Output the [x, y] coordinate of the center of the cell containing the given text.  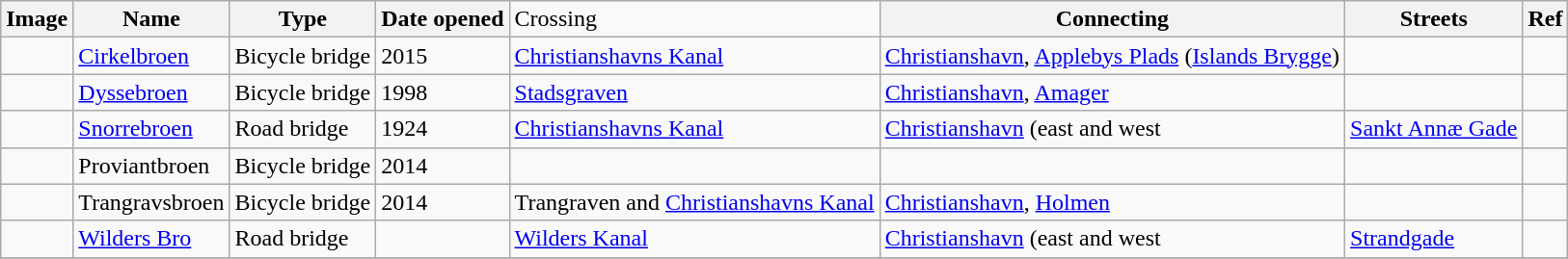
1924 [443, 129]
Ref [1545, 19]
Image [37, 19]
Christianshavn, Applebys Plads (Islands Brygge) [1112, 56]
Snorrebroen [151, 129]
Christianshavn, Holmen [1112, 202]
Stadsgraven [694, 92]
2015 [443, 56]
Name [151, 19]
Date opened [443, 19]
Sankt Annæ Gade [1434, 129]
Trangravsbroen [151, 202]
Cirkelbroen [151, 56]
Dyssebroen [151, 92]
Connecting [1112, 19]
Wilders Bro [151, 239]
Christianshavn, Amager [1112, 92]
1998 [443, 92]
Crossing [694, 19]
Type [303, 19]
Proviantbroen [151, 166]
Strandgade [1434, 239]
Streets [1434, 19]
Wilders Kanal [694, 239]
Trangraven and Christianshavns Kanal [694, 202]
